Pinpoint the cell where the given text exists, returning its (x, y) midpoint coordinate. 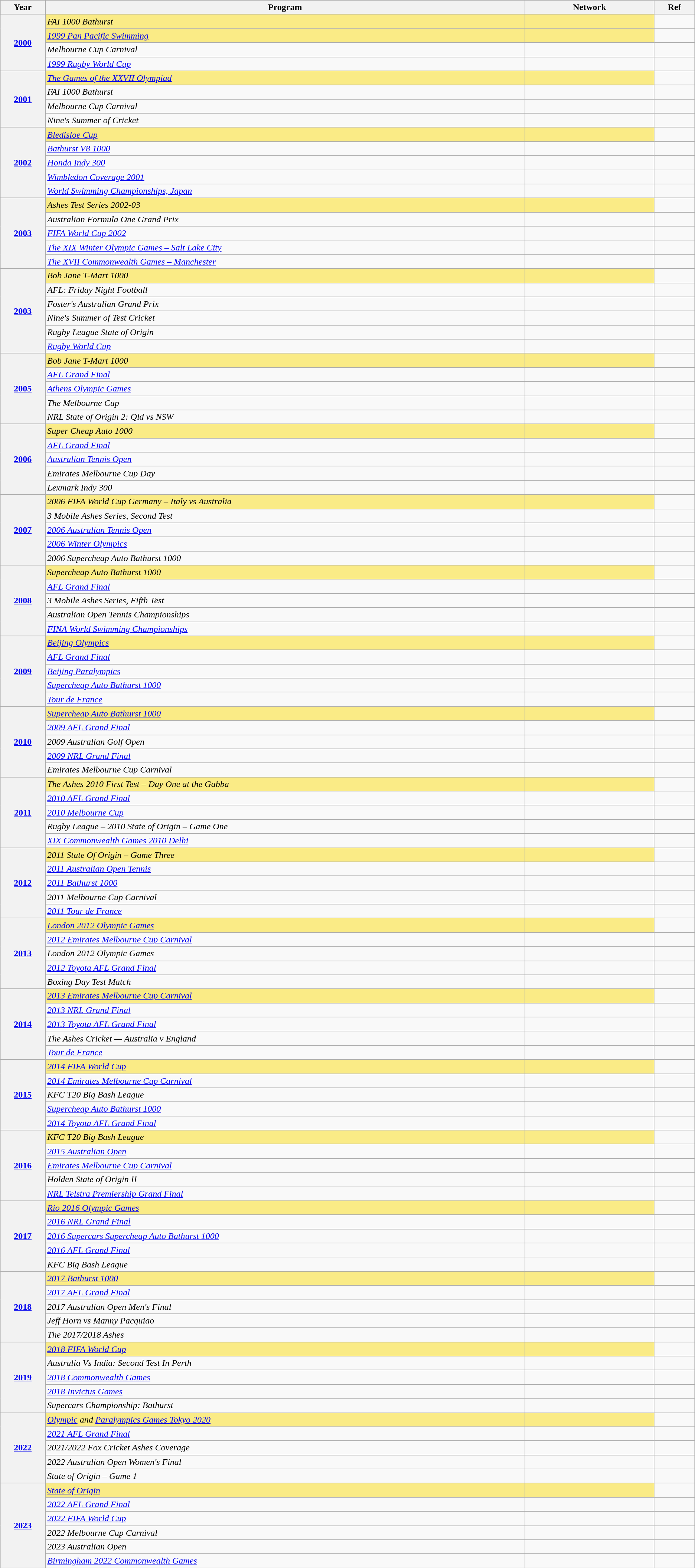
2017 Bathurst 1000 (285, 1278)
FIFA World Cup 2002 (285, 233)
2022 Melbourne Cup Carnival (285, 1533)
2023 (23, 1525)
Program (285, 7)
World Swimming Championships, Japan (285, 191)
2012 (23, 883)
2017 (23, 1236)
The Games of the XXVII Olympiad (285, 78)
Ashes Test Series 2002-03 (285, 205)
Australian Open Tennis Championships (285, 614)
Olympic and Paralympics Games Tokyo 2020 (285, 1420)
2023 Australian Open (285, 1547)
State of Origin (285, 1490)
1999 Rugby World Cup (285, 64)
2006 (23, 459)
2018 Invictus Games (285, 1391)
The XIX Winter Olympic Games – Salt Lake City (285, 247)
2011 State Of Origin – Game Three (285, 854)
2015 (23, 1095)
Nine's Summer of Cricket (285, 120)
Rio 2016 Olympic Games (285, 1208)
Australian Formula One Grand Prix (285, 219)
The Ashes Cricket — Australia v England (285, 1038)
Wimbledon Coverage 2001 (285, 177)
2010 Melbourne Cup (285, 812)
AFL: Friday Night Football (285, 290)
2014 Emirates Melbourne Cup Carnival (285, 1081)
2018 Commonwealth Games (285, 1377)
2007 (23, 530)
KFC Big Bash League (285, 1264)
Network (590, 7)
NRL Telstra Premiership Grand Final (285, 1194)
Nine's Summer of Test Cricket (285, 318)
2009 (23, 671)
2000 (23, 43)
2013 Emirates Melbourne Cup Carnival (285, 996)
NRL State of Origin 2: Qld vs NSW (285, 417)
3 Mobile Ashes Series, Fifth Test (285, 600)
2022 FIFA World Cup (285, 1518)
2022 AFL Grand Final (285, 1504)
Beijing Olympics (285, 643)
Australia Vs India: Second Test In Perth (285, 1363)
2011 (23, 812)
2022 (23, 1448)
Beijing Paralympics (285, 671)
The Ashes 2010 First Test – Day One at the Gabba (285, 784)
Boxing Day Test Match (285, 982)
2013 NRL Grand Final (285, 1010)
2006 Winter Olympics (285, 544)
2012 Toyota AFL Grand Final (285, 968)
2002 (23, 163)
2016 (23, 1165)
1999 Pan Pacific Swimming (285, 36)
Holden State of Origin II (285, 1180)
Super Cheap Auto 1000 (285, 431)
Bledisloe Cup (285, 134)
2018 (23, 1306)
Jeff Horn vs Manny Pacquiao (285, 1321)
2015 Australian Open (285, 1151)
2016 AFL Grand Final (285, 1250)
2021/2022 Fox Cricket Ashes Coverage (285, 1448)
2013 Toyota AFL Grand Final (285, 1024)
2014 Toyota AFL Grand Final (285, 1123)
2006 Supercheap Auto Bathurst 1000 (285, 558)
2001 (23, 99)
Birmingham 2022 Commonwealth Games (285, 1561)
2011 Bathurst 1000 (285, 883)
Foster's Australian Grand Prix (285, 304)
2008 (23, 600)
Lexmark Indy 300 (285, 488)
Ref (674, 7)
FINA World Swimming Championships (285, 629)
2011 Australian Open Tennis (285, 869)
2012 Emirates Melbourne Cup Carnival (285, 939)
Australian Tennis Open (285, 459)
2017 AFL Grand Final (285, 1292)
2005 (23, 388)
Rugby League – 2010 State of Origin – Game One (285, 826)
State of Origin – Game 1 (285, 1476)
Rugby World Cup (285, 346)
2014 (23, 1024)
2009 NRL Grand Final (285, 756)
Honda Indy 300 (285, 163)
2019 (23, 1377)
2011 Melbourne Cup Carnival (285, 897)
2006 Australian Tennis Open (285, 530)
2010 AFL Grand Final (285, 798)
Supercars Championship: Bathurst (285, 1405)
2014 FIFA World Cup (285, 1066)
The Melbourne Cup (285, 403)
Athens Olympic Games (285, 388)
The 2017/2018 Ashes (285, 1335)
2009 Australian Golf Open (285, 742)
2016 Supercars Supercheap Auto Bathurst 1000 (285, 1236)
Emirates Melbourne Cup Day (285, 473)
2009 AFL Grand Final (285, 728)
2017 Australian Open Men's Final (285, 1306)
Year (23, 7)
Rugby League State of Origin (285, 332)
2018 FIFA World Cup (285, 1349)
2010 (23, 742)
3 Mobile Ashes Series, Second Test (285, 516)
2013 (23, 954)
Bathurst V8 1000 (285, 148)
XIX Commonwealth Games 2010 Delhi (285, 840)
2011 Tour de France (285, 911)
2016 NRL Grand Final (285, 1222)
2006 FIFA World Cup Germany – Italy vs Australia (285, 502)
2022 Australian Open Women's Final (285, 1462)
2021 AFL Grand Final (285, 1434)
The XVII Commonwealth Games – Manchester (285, 262)
